Return the [X, Y] coordinate for the center point of the cell that contains the specified text.  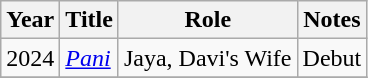
Jaya, Davi's Wife [208, 58]
Year [30, 20]
Notes [332, 20]
Title [90, 20]
Pani [90, 58]
Role [208, 20]
Debut [332, 58]
2024 [30, 58]
